Determine the (X, Y) coordinate at the center of the cell enclosing the given text.  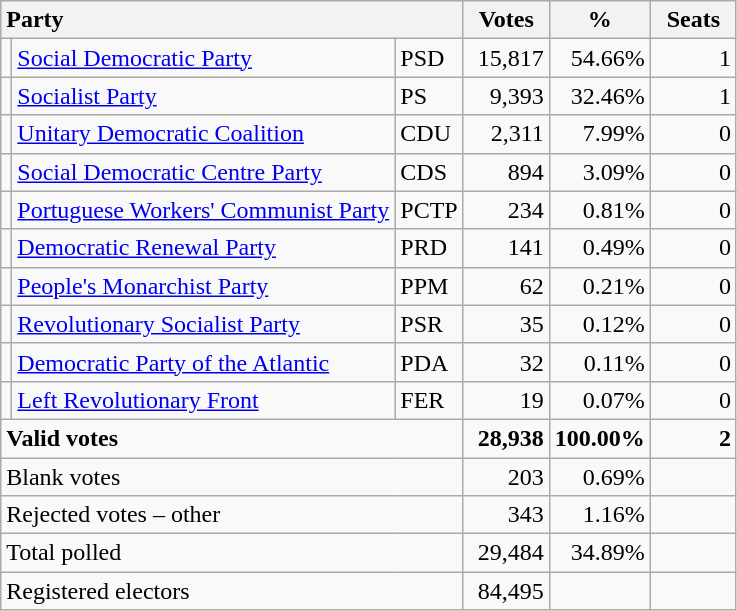
Socialist Party (204, 96)
Valid votes (232, 438)
0.12% (600, 324)
Seats (693, 20)
2 (693, 438)
9,393 (506, 96)
PPM (429, 286)
54.66% (600, 58)
2,311 (506, 134)
0.11% (600, 362)
% (600, 20)
PRD (429, 248)
34.89% (600, 553)
0.07% (600, 400)
0.81% (600, 210)
29,484 (506, 553)
PSR (429, 324)
7.99% (600, 134)
28,938 (506, 438)
15,817 (506, 58)
PSD (429, 58)
894 (506, 172)
0.69% (600, 477)
32 (506, 362)
0.49% (600, 248)
Rejected votes – other (232, 515)
CDS (429, 172)
343 (506, 515)
32.46% (600, 96)
People's Monarchist Party (204, 286)
Left Revolutionary Front (204, 400)
1.16% (600, 515)
Democratic Renewal Party (204, 248)
203 (506, 477)
Votes (506, 20)
Registered electors (232, 591)
Democratic Party of the Atlantic (204, 362)
100.00% (600, 438)
Revolutionary Socialist Party (204, 324)
234 (506, 210)
Social Democratic Party (204, 58)
Party (232, 20)
Portuguese Workers' Communist Party (204, 210)
35 (506, 324)
141 (506, 248)
3.09% (600, 172)
FER (429, 400)
PDA (429, 362)
Unitary Democratic Coalition (204, 134)
84,495 (506, 591)
Social Democratic Centre Party (204, 172)
62 (506, 286)
Total polled (232, 553)
PCTP (429, 210)
PS (429, 96)
0.21% (600, 286)
19 (506, 400)
CDU (429, 134)
Blank votes (232, 477)
